Detect which cell encompasses the target text, then output its [x, y] center coordinate. 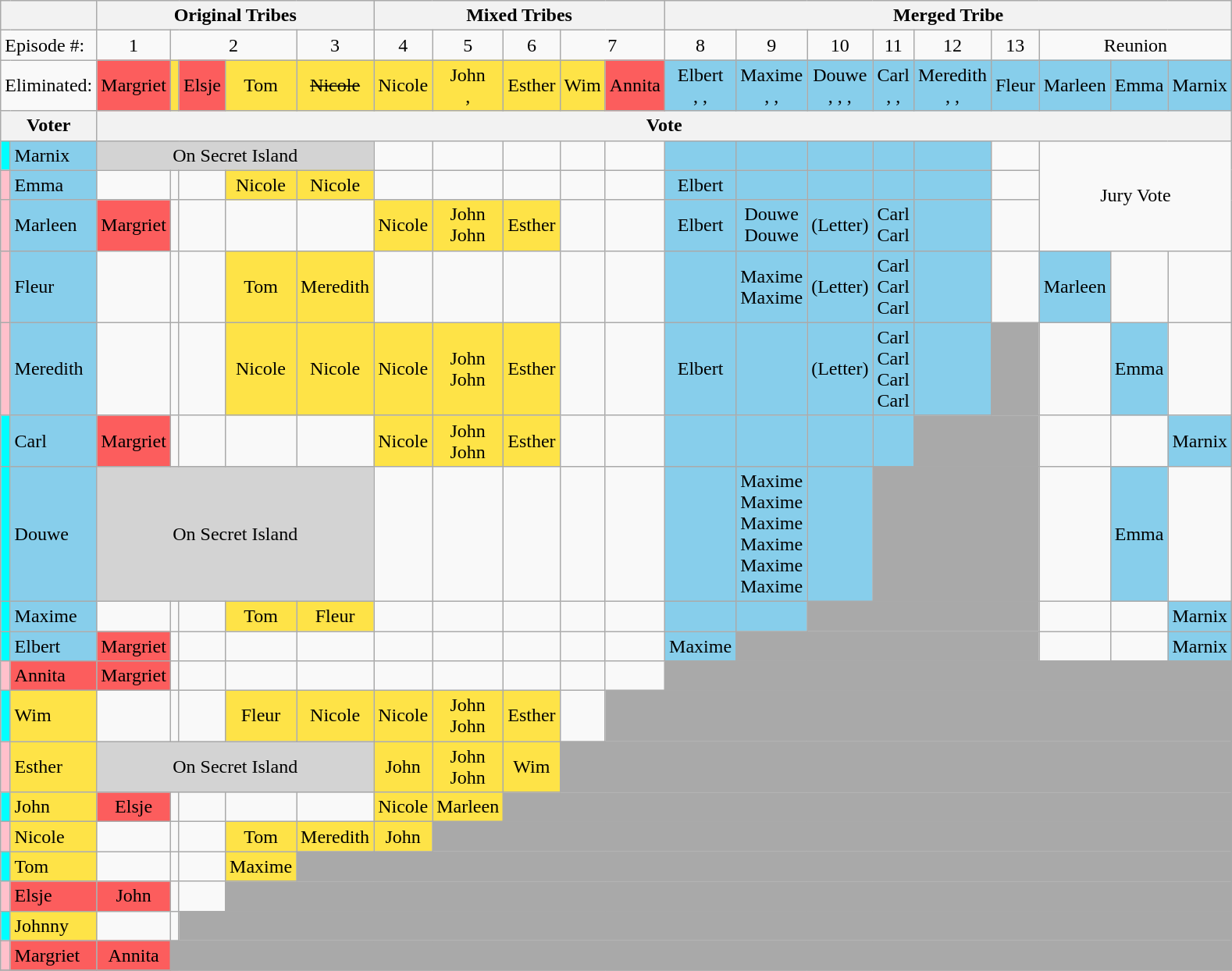
7 [612, 45]
DouweDouwe [771, 225]
CarlCarlCarlCarl [893, 368]
Episode #: [48, 45]
Reunion [1135, 45]
3 [336, 45]
Maxime, , [771, 86]
Douwe [53, 534]
Douwe, , , [840, 86]
11 [893, 45]
12 [952, 45]
4 [403, 45]
John, [468, 86]
Mixed Tribes [520, 16]
9 [771, 45]
6 [532, 45]
Vote [664, 126]
Carl, , [893, 86]
Original Tribes [236, 16]
Jury Vote [1135, 195]
2 [233, 45]
Voter [48, 126]
10 [840, 45]
CarlCarlCarl [893, 286]
Meredith, , [952, 86]
MaximeMaxime [771, 286]
5 [468, 45]
Merged Tribe [949, 16]
8 [701, 45]
CarlCarl [893, 225]
Elbert, , [701, 86]
Carl [53, 440]
Eliminated: [48, 86]
Johnny [53, 926]
13 [1015, 45]
1 [134, 45]
MaximeMaximeMaximeMaximeMaximeMaxime [771, 534]
